Extract the (X, Y) coordinate from the center of the cell holding the provided text.  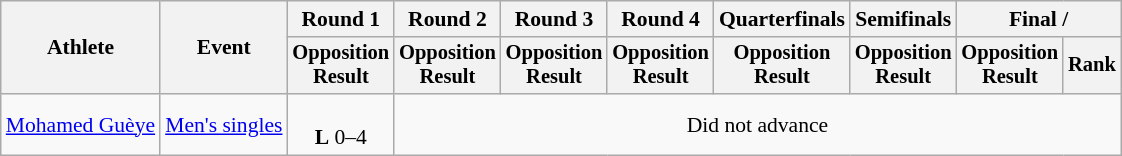
Semifinals (904, 19)
Round 2 (448, 19)
Round 1 (342, 19)
Event (224, 48)
L 0–4 (342, 124)
Men's singles (224, 124)
Quarterfinals (782, 19)
Mohamed Guèye (80, 124)
Round 3 (554, 19)
Final / (1039, 19)
Did not advance (758, 124)
Rank (1092, 66)
Round 4 (660, 19)
Athlete (80, 48)
